Locate the cell with the specified text and output its (x, y) center coordinate. 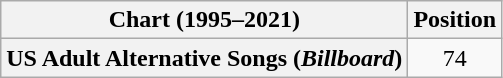
74 (455, 58)
US Adult Alternative Songs (Billboard) (204, 58)
Position (455, 20)
Chart (1995–2021) (204, 20)
